Extract the (x, y) coordinate from the center of the cell holding the provided text.  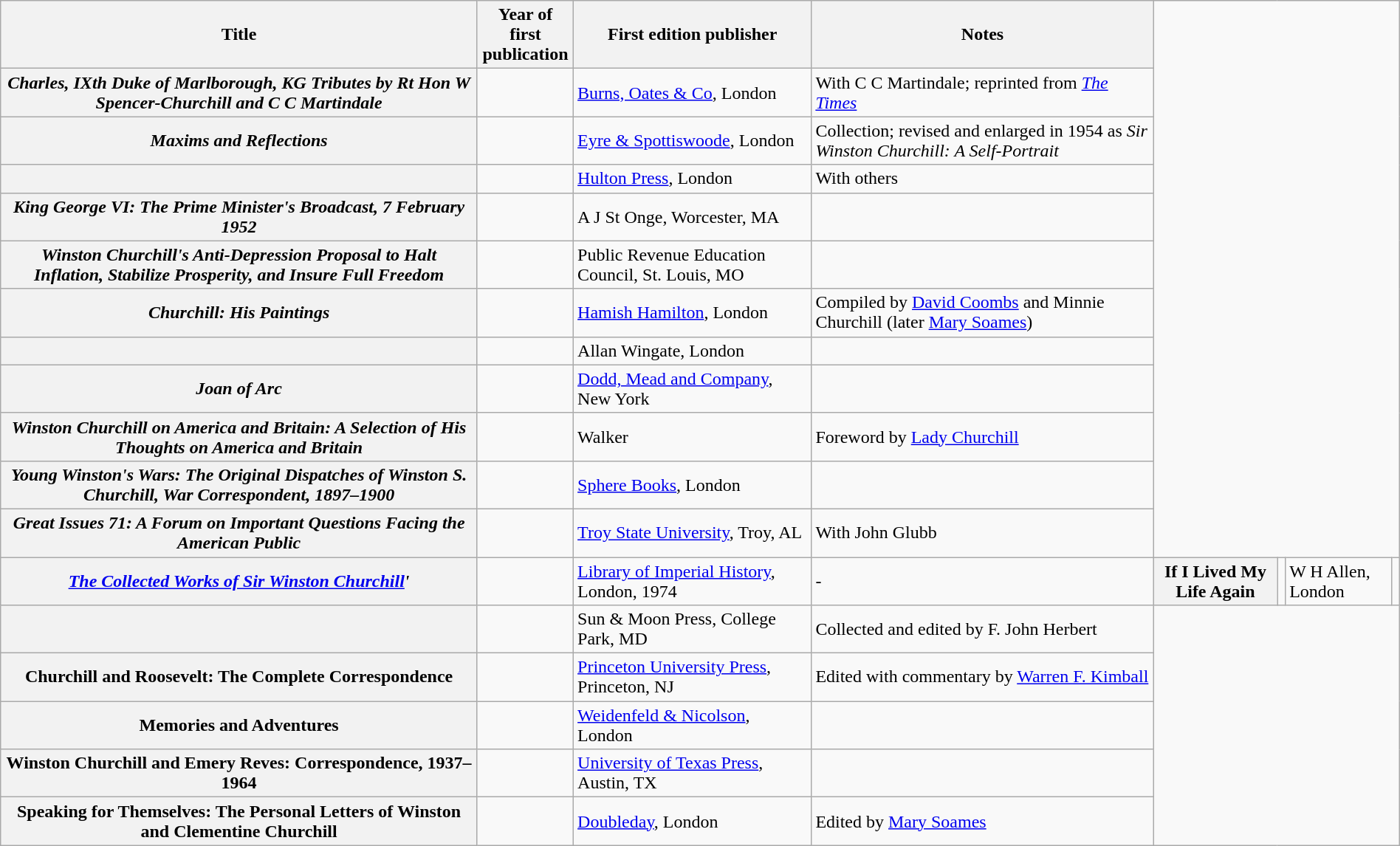
Speaking for Themselves: The Personal Letters of Winston and Clementine Churchill (239, 821)
Edited with commentary by Warren F. Kimball (982, 678)
If I Lived My Life Again (1215, 580)
Edited by Mary Soames (982, 821)
Allan Wingate, London (693, 351)
- (982, 580)
King George VI: The Prime Minister's Broadcast, 7 February 1952 (239, 217)
Great Issues 71: A Forum on Important Questions Facing the American Public (239, 533)
Joan of Arc (239, 388)
Troy State University, Troy, AL (693, 533)
Title (239, 35)
University of Texas Press, Austin, TX (693, 774)
Doubleday, London (693, 821)
Compiled by David Coombs and Minnie Churchill (later Mary Soames) (982, 313)
With others (982, 179)
Memories and Adventures (239, 725)
With C C Martindale; reprinted from The Times (982, 93)
A J St Onge, Worcester, MA (693, 217)
Hulton Press, London (693, 179)
Winston Churchill and Emery Reves: Correspondence, 1937–1964 (239, 774)
Collected and edited by F. John Herbert (982, 629)
Winston Churchill on America and Britain: A Selection of His Thoughts on America and Britain (239, 437)
Year of firstpublication (525, 35)
Maxims and Reflections (239, 140)
Burns, Oates & Co, London (693, 93)
Sun & Moon Press, College Park, MD (693, 629)
Young Winston's Wars: The Original Dispatches of Winston S. Churchill, War Correspondent, 1897–1900 (239, 484)
Public Revenue Education Council, St. Louis, MO (693, 264)
Walker (693, 437)
Hamish Hamilton, London (693, 313)
Dodd, Mead and Company, New York (693, 388)
Churchill and Roosevelt: The Complete Correspondence (239, 678)
Notes (982, 35)
First edition publisher (693, 35)
Charles, IXth Duke of Marlborough, KG Tributes by Rt Hon W Spencer-Churchill and C C Martindale (239, 93)
Collection; revised and enlarged in 1954 as Sir Winston Churchill: A Self-Portrait (982, 140)
Library of Imperial History, London, 1974 (693, 580)
W H Allen, London (1338, 580)
Sphere Books, London (693, 484)
The Collected Works of Sir Winston Churchill' (239, 580)
Churchill: His Paintings (239, 313)
Foreword by Lady Churchill (982, 437)
Weidenfeld & Nicolson, London (693, 725)
Winston Churchill's Anti-Depression Proposal to Halt Inflation, Stabilize Prosperity, and Insure Full Freedom (239, 264)
Princeton University Press, Princeton, NJ (693, 678)
With John Glubb (982, 533)
Eyre & Spottiswoode, London (693, 140)
